Search for the cell housing the specified text and yield its [x, y] center coordinate. 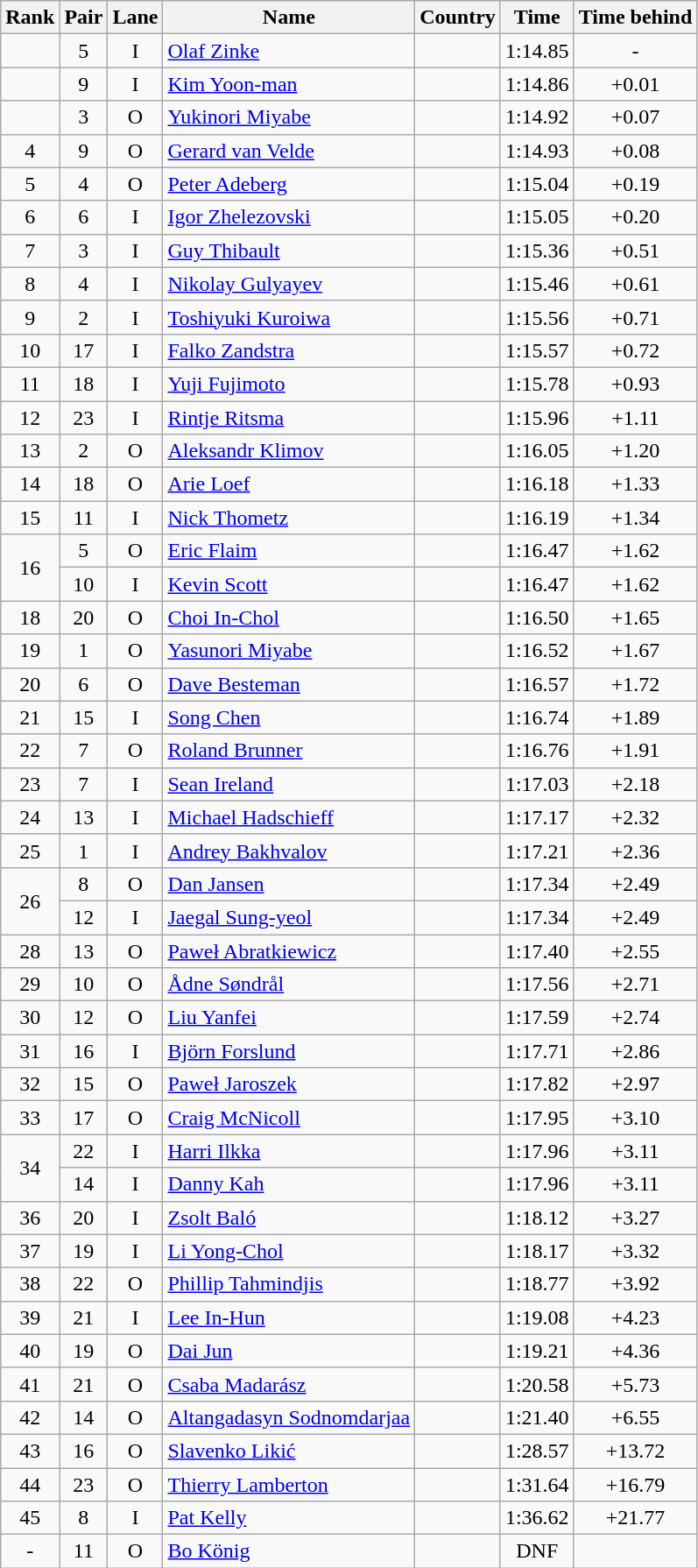
1:15.78 [537, 384]
+2.74 [636, 1018]
1:28.57 [537, 1451]
Roland Brunner [289, 751]
1:18.12 [537, 1218]
Csaba Madarász [289, 1384]
Lee In-Hun [289, 1317]
1:14.92 [537, 117]
30 [30, 1018]
1:19.08 [537, 1317]
Ådne Søndrål [289, 985]
+4.36 [636, 1351]
Dai Jun [289, 1351]
1:17.40 [537, 950]
Rank [30, 18]
Paweł Abratkiewicz [289, 950]
1:31.64 [537, 1485]
Peter Adeberg [289, 184]
1:36.62 [537, 1518]
+0.08 [636, 151]
1:15.46 [537, 284]
Toshiyuki Kuroiwa [289, 317]
+4.23 [636, 1317]
Nikolay Gulyayev [289, 284]
+6.55 [636, 1417]
+16.79 [636, 1485]
+2.71 [636, 985]
38 [30, 1284]
29 [30, 985]
1:18.77 [537, 1284]
Gerard van Velde [289, 151]
+1.34 [636, 518]
1:21.40 [537, 1417]
Igor Zhelezovski [289, 217]
Kim Yoon-man [289, 84]
Dan Jansen [289, 884]
+0.51 [636, 251]
1:16.76 [537, 751]
1:17.71 [537, 1051]
+1.72 [636, 684]
Altangadasyn Sodnomdarjaa [289, 1417]
+2.32 [636, 817]
Falko Zandstra [289, 350]
Yuji Fujimoto [289, 384]
1:16.19 [537, 518]
+1.89 [636, 717]
+0.71 [636, 317]
45 [30, 1518]
Country [458, 18]
36 [30, 1218]
+0.19 [636, 184]
+0.01 [636, 84]
Paweł Jaroszek [289, 1084]
Pair [84, 18]
+1.20 [636, 451]
Phillip Tahmindjis [289, 1284]
1:16.74 [537, 717]
+2.18 [636, 784]
+1.67 [636, 651]
Aleksandr Klimov [289, 451]
43 [30, 1451]
1:17.17 [537, 817]
1:17.59 [537, 1018]
Name [289, 18]
+2.55 [636, 950]
+0.61 [636, 284]
Zsolt Baló [289, 1218]
+1.65 [636, 618]
1:17.95 [537, 1118]
+2.97 [636, 1084]
Dave Besteman [289, 684]
1:15.56 [537, 317]
Craig McNicoll [289, 1118]
42 [30, 1417]
1:19.21 [537, 1351]
Jaegal Sung-yeol [289, 917]
1:15.05 [537, 217]
44 [30, 1485]
+2.86 [636, 1051]
+3.92 [636, 1284]
1:17.82 [537, 1084]
1:20.58 [537, 1384]
25 [30, 851]
+3.32 [636, 1251]
Song Chen [289, 717]
Michael Hadschieff [289, 817]
Kevin Scott [289, 584]
1:14.86 [537, 84]
1:15.04 [537, 184]
32 [30, 1084]
1:15.96 [537, 418]
Thierry Lamberton [289, 1485]
1:15.57 [537, 350]
Guy Thibault [289, 251]
Harri Ilkka [289, 1151]
+1.11 [636, 418]
Andrey Bakhvalov [289, 851]
+3.27 [636, 1218]
37 [30, 1251]
+1.91 [636, 751]
Choi In-Chol [289, 618]
Liu Yanfei [289, 1018]
1:15.36 [537, 251]
1:16.57 [537, 684]
Arie Loef [289, 484]
+5.73 [636, 1384]
1:16.18 [537, 484]
39 [30, 1317]
+13.72 [636, 1451]
+1.33 [636, 484]
Eric Flaim [289, 551]
24 [30, 817]
Li Yong-Chol [289, 1251]
Yukinori Miyabe [289, 117]
+2.36 [636, 851]
31 [30, 1051]
1:17.56 [537, 985]
Olaf Zinke [289, 51]
Sean Ireland [289, 784]
Björn Forslund [289, 1051]
+0.93 [636, 384]
+21.77 [636, 1518]
Danny Kah [289, 1184]
41 [30, 1384]
1:17.03 [537, 784]
1:14.85 [537, 51]
+0.20 [636, 217]
34 [30, 1168]
Pat Kelly [289, 1518]
DNF [537, 1551]
+3.10 [636, 1118]
26 [30, 901]
1:16.50 [537, 618]
1:18.17 [537, 1251]
Lane [135, 18]
Nick Thometz [289, 518]
1:14.93 [537, 151]
Time [537, 18]
Rintje Ritsma [289, 418]
1:17.21 [537, 851]
28 [30, 950]
40 [30, 1351]
Yasunori Miyabe [289, 651]
1:16.05 [537, 451]
Time behind [636, 18]
Slavenko Likić [289, 1451]
Bo König [289, 1551]
+0.72 [636, 350]
33 [30, 1118]
+0.07 [636, 117]
1:16.52 [537, 651]
